Return the (X, Y) coordinate for the center point of the cell that contains the specified text.  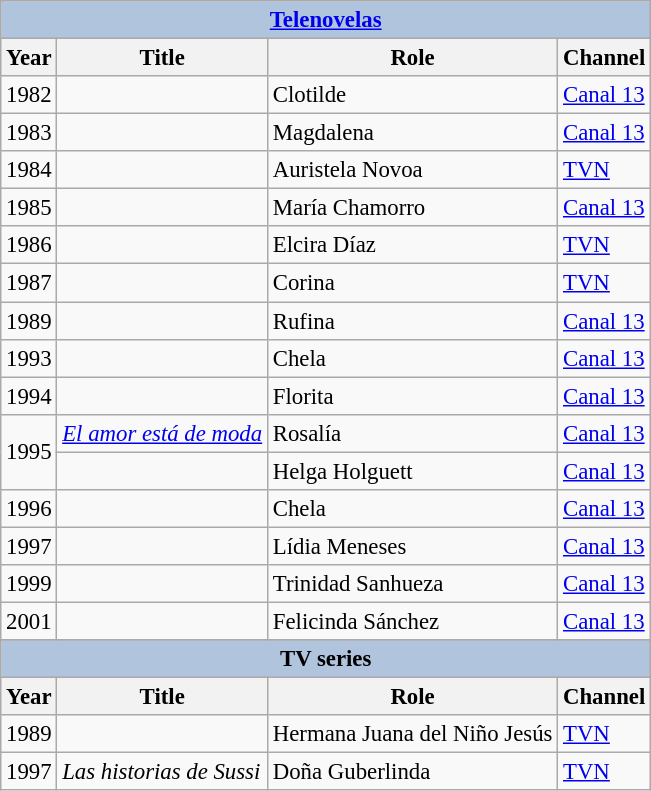
1982 (29, 95)
1987 (29, 283)
Rufina (412, 321)
1984 (29, 170)
Las historias de Sussi (162, 772)
Felicinda Sánchez (412, 621)
El amor está de moda (162, 433)
María Chamorro (412, 208)
1999 (29, 584)
1994 (29, 396)
Doña Guberlinda (412, 772)
Auristela Novoa (412, 170)
Helga Holguett (412, 471)
Lídia Meneses (412, 546)
Elcira Díaz (412, 245)
TV series (326, 659)
Telenovelas (326, 20)
1985 (29, 208)
Rosalía (412, 433)
1993 (29, 358)
Clotilde (412, 95)
Hermana Juana del Niño Jesús (412, 734)
1986 (29, 245)
1996 (29, 509)
Magdalena (412, 133)
Florita (412, 396)
Corina (412, 283)
2001 (29, 621)
1983 (29, 133)
1995 (29, 452)
Trinidad Sanhueza (412, 584)
